For the text-containing cell, return its midpoint in [x, y] coordinate format. 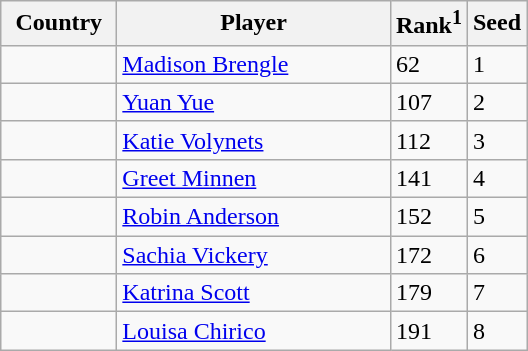
7 [496, 293]
Rank1 [428, 24]
2 [496, 102]
152 [428, 217]
Country [59, 24]
Madison Brengle [254, 64]
6 [496, 255]
62 [428, 64]
179 [428, 293]
Seed [496, 24]
Greet Minnen [254, 178]
107 [428, 102]
8 [496, 331]
Louisa Chirico [254, 331]
141 [428, 178]
3 [496, 140]
Sachia Vickery [254, 255]
Robin Anderson [254, 217]
1 [496, 64]
Katrina Scott [254, 293]
5 [496, 217]
Player [254, 24]
Yuan Yue [254, 102]
172 [428, 255]
4 [496, 178]
112 [428, 140]
Katie Volynets [254, 140]
191 [428, 331]
